Return [X, Y] of the center of cell containing provided text 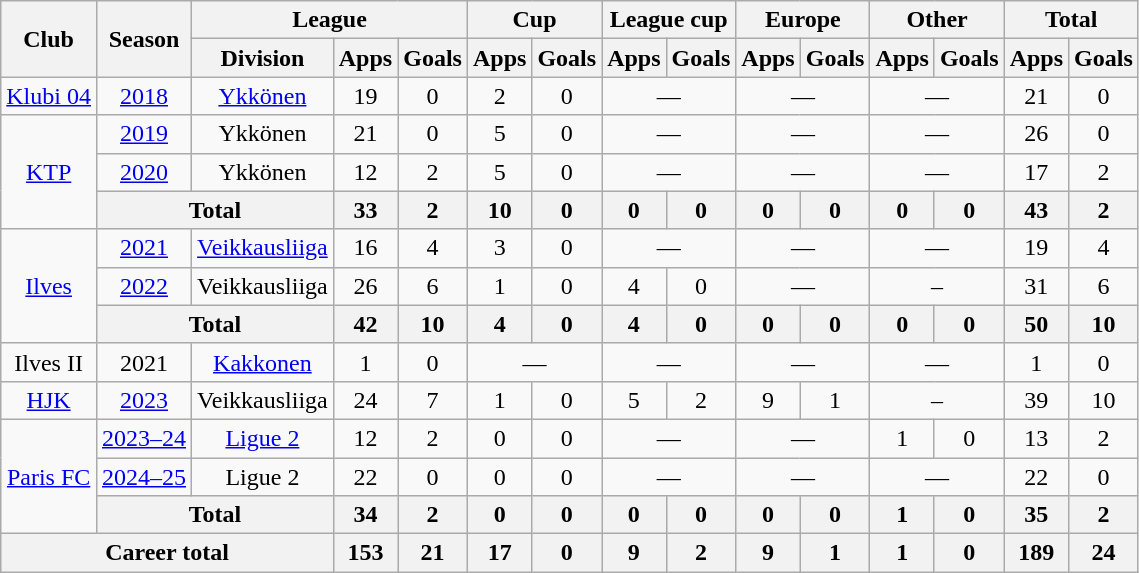
Other [937, 20]
Ilves [49, 286]
Europe [803, 20]
2022 [144, 286]
31 [1036, 286]
Career total [168, 553]
2018 [144, 96]
7 [433, 400]
Cup [534, 20]
3 [499, 248]
42 [365, 324]
KTP [49, 172]
153 [365, 553]
33 [365, 210]
13 [1036, 438]
16 [365, 248]
Season [144, 39]
League [330, 20]
Club [49, 39]
2024–25 [144, 477]
2020 [144, 172]
Kakkonen [263, 362]
43 [1036, 210]
Division [263, 58]
2023–24 [144, 438]
50 [1036, 324]
39 [1036, 400]
2019 [144, 134]
Paris FC [49, 476]
34 [365, 515]
35 [1036, 515]
189 [1036, 553]
League cup [669, 20]
HJK [49, 400]
Ilves II [49, 362]
Klubi 04 [49, 96]
2023 [144, 400]
